Extract the (X, Y) coordinate from the center of the cell holding the provided text.  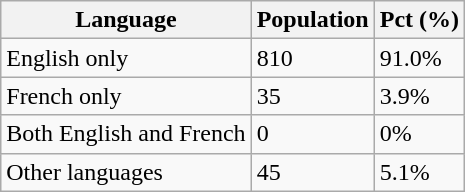
Pct (%) (419, 20)
English only (126, 58)
810 (312, 58)
0% (419, 134)
0 (312, 134)
45 (312, 172)
French only (126, 96)
Population (312, 20)
Both English and French (126, 134)
91.0% (419, 58)
Other languages (126, 172)
Language (126, 20)
3.9% (419, 96)
5.1% (419, 172)
35 (312, 96)
